Identify which cell holds the provided text, then report its [x, y] central coordinate. 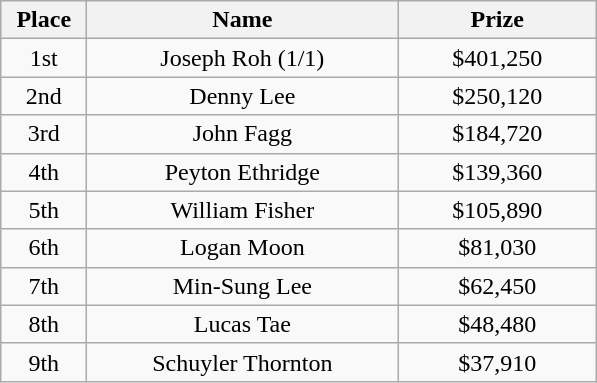
7th [44, 286]
$184,720 [498, 134]
$105,890 [498, 210]
5th [44, 210]
Logan Moon [242, 248]
Prize [498, 20]
$81,030 [498, 248]
Schuyler Thornton [242, 362]
2nd [44, 96]
Joseph Roh (1/1) [242, 58]
8th [44, 324]
Denny Lee [242, 96]
Place [44, 20]
Name [242, 20]
Lucas Tae [242, 324]
Peyton Ethridge [242, 172]
$401,250 [498, 58]
1st [44, 58]
$48,480 [498, 324]
3rd [44, 134]
9th [44, 362]
$250,120 [498, 96]
$62,450 [498, 286]
$37,910 [498, 362]
John Fagg [242, 134]
4th [44, 172]
6th [44, 248]
William Fisher [242, 210]
$139,360 [498, 172]
Min-Sung Lee [242, 286]
